From the cell containing the given text, extract its center point as (X, Y) coordinate. 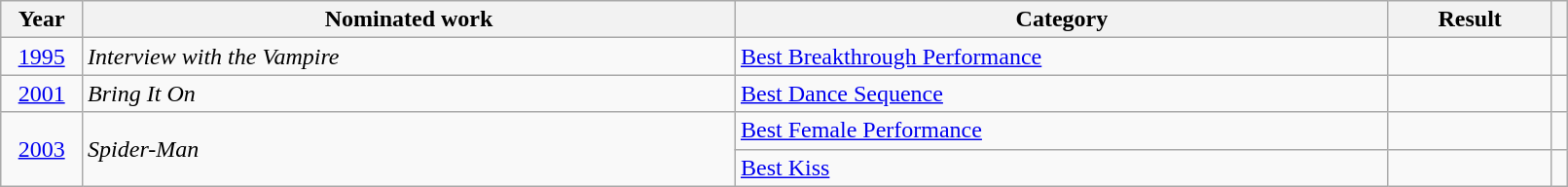
Bring It On (409, 93)
Nominated work (409, 19)
Year (42, 19)
Best Breakthrough Performance (1061, 56)
Best Dance Sequence (1061, 93)
Category (1061, 19)
Result (1470, 19)
1995 (42, 56)
Interview with the Vampire (409, 56)
Best Female Performance (1061, 131)
Spider-Man (409, 149)
Best Kiss (1061, 168)
2003 (42, 149)
2001 (42, 93)
